Return (x, y) of the center of cell containing provided text 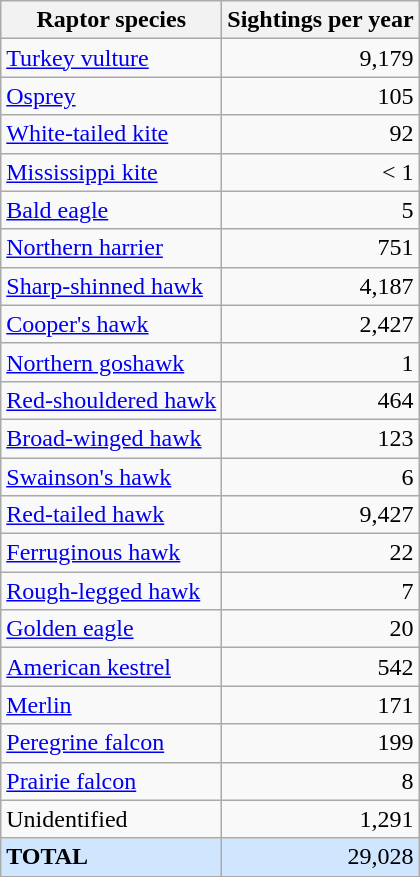
Ferruginous hawk (112, 553)
Red-shouldered hawk (112, 400)
9,179 (320, 58)
< 1 (320, 172)
6 (320, 477)
Northern goshawk (112, 362)
5 (320, 210)
White-tailed kite (112, 134)
542 (320, 667)
Broad-winged hawk (112, 438)
Prairie falcon (112, 781)
Northern harrier (112, 248)
American kestrel (112, 667)
Peregrine falcon (112, 743)
Red-tailed hawk (112, 515)
464 (320, 400)
7 (320, 591)
8 (320, 781)
4,187 (320, 286)
Turkey vulture (112, 58)
Sharp-shinned hawk (112, 286)
20 (320, 629)
2,427 (320, 324)
105 (320, 96)
Golden eagle (112, 629)
Swainson's hawk (112, 477)
29,028 (320, 857)
1 (320, 362)
22 (320, 553)
Unidentified (112, 819)
TOTAL (112, 857)
Cooper's hawk (112, 324)
199 (320, 743)
Raptor species (112, 20)
171 (320, 705)
123 (320, 438)
Mississippi kite (112, 172)
Osprey (112, 96)
92 (320, 134)
9,427 (320, 515)
Merlin (112, 705)
1,291 (320, 819)
Rough-legged hawk (112, 591)
Sightings per year (320, 20)
751 (320, 248)
Bald eagle (112, 210)
